Extract the [x, y] coordinate from the center of the cell holding the provided text.  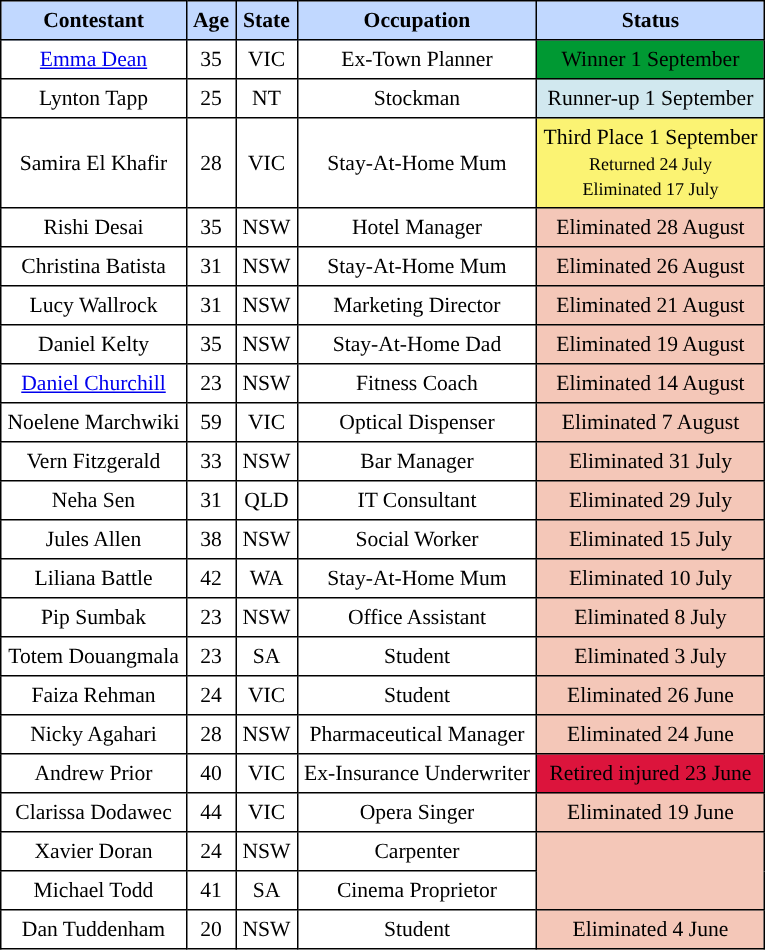
38 [210, 540]
Daniel Kelty [94, 344]
Ex-Insurance Underwriter [416, 774]
QLD [266, 500]
Eliminated 3 July [651, 656]
Pharmaceutical Manager [416, 734]
Eliminated 26 August [651, 266]
IT Consultant [416, 500]
Rishi Desai [94, 228]
Daniel Churchill [94, 384]
Office Assistant [416, 618]
Vern Fitzgerald [94, 462]
Pip Sumbak [94, 618]
Stockman [416, 98]
Hotel Manager [416, 228]
Eliminated 24 June [651, 734]
Eliminated 7 August [651, 422]
44 [210, 812]
NT [266, 98]
Retired injured 23 June [651, 774]
Lynton Tapp [94, 98]
Totem Douangmala [94, 656]
Carpenter [416, 852]
Social Worker [416, 540]
Status [651, 20]
42 [210, 578]
Age [210, 20]
Liliana Battle [94, 578]
Eliminated 19 June [651, 812]
Eliminated 15 July [651, 540]
Bar Manager [416, 462]
Samira El Khafir [94, 163]
Eliminated 26 June [651, 696]
Noelene Marchwiki [94, 422]
25 [210, 98]
Eliminated 28 August [651, 228]
Lucy Wallrock [94, 306]
Michael Todd [94, 890]
Xavier Doran [94, 852]
Jules Allen [94, 540]
Neha Sen [94, 500]
Opera Singer [416, 812]
Nicky Agahari [94, 734]
Christina Batista [94, 266]
Eliminated 19 August [651, 344]
Eliminated 8 July [651, 618]
Cinema Proprietor [416, 890]
Winner 1 September [651, 60]
Eliminated 31 July [651, 462]
Eliminated 10 July [651, 578]
Stay-At-Home Dad [416, 344]
Emma Dean [94, 60]
Faiza Rehman [94, 696]
Eliminated 21 August [651, 306]
Ex-Town Planner [416, 60]
Contestant [94, 20]
Marketing Director [416, 306]
Clarissa Dodawec [94, 812]
Eliminated 29 July [651, 500]
State [266, 20]
33 [210, 462]
Andrew Prior [94, 774]
Runner-up 1 September [651, 98]
40 [210, 774]
Occupation [416, 20]
Eliminated 14 August [651, 384]
59 [210, 422]
Fitness Coach [416, 384]
41 [210, 890]
Eliminated 4 June [651, 930]
WA [266, 578]
Dan Tuddenham [94, 930]
20 [210, 930]
Third Place 1 SeptemberReturned 24 JulyEliminated 17 July [651, 163]
Optical Dispenser [416, 422]
